Capture the cell that displays the provided text and extract its (X, Y) central coordinate. 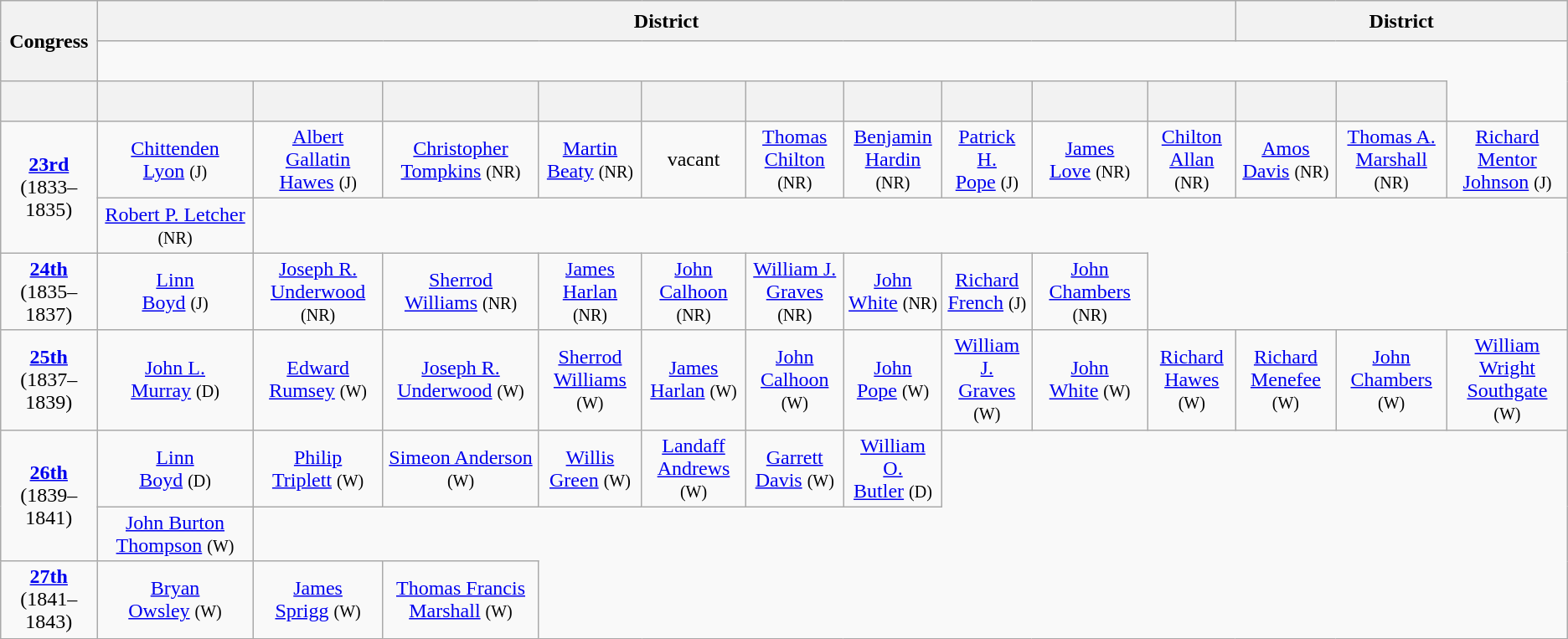
AmosDavis (NR) (1286, 160)
JamesHarlan (W) (694, 380)
JohnChambers (W) (1392, 380)
ChittendenLyon (J) (175, 160)
WillisGreen (W) (590, 468)
RichardFrench (J) (987, 291)
24th(1835–1837) (49, 291)
JamesHarlan (NR) (590, 291)
PhilipTriplett (W) (318, 468)
JohnWhite (W) (1091, 380)
JohnCalhoon (NR) (694, 291)
27th(1841–1843) (49, 600)
John BurtonThompson (W) (175, 534)
Patrick H.Pope (J) (987, 160)
RichardMenefee (W) (1286, 380)
LandaffAndrews (W) (694, 468)
ChiltonAllan (NR) (1191, 160)
LinnBoyd (J) (175, 291)
SherrodWilliams (W) (590, 380)
Thomas FrancisMarshall (W) (461, 600)
Simeon Anderson (W) (461, 468)
23rd(1833–1835) (49, 188)
ThomasChilton (NR) (794, 160)
BenjaminHardin (NR) (893, 160)
JohnChambers (NR) (1091, 291)
JamesLove (NR) (1091, 160)
John L.Murray (D) (175, 380)
Albert GallatinHawes (J) (318, 160)
JohnCalhoon (W) (794, 380)
vacant (694, 160)
Thomas A.Marshall (NR) (1392, 160)
Joseph R.Underwood (NR) (318, 291)
Joseph R.Underwood (W) (461, 380)
JohnPope (W) (893, 380)
William O.Butler (D) (893, 468)
26th(1839–1841) (49, 496)
ChristopherTompkins (NR) (461, 160)
JohnWhite (NR) (893, 291)
GarrettDavis (W) (794, 468)
EdwardRumsey (W) (318, 380)
LinnBoyd (D) (175, 468)
25th(1837–1839) (49, 380)
Robert P. Letcher (NR) (175, 226)
Richard MentorJohnson (J) (1508, 160)
William WrightSouthgate (W) (1508, 380)
JamesSprigg (W) (318, 600)
William J.Graves (NR) (794, 291)
Cong­ress (49, 41)
BryanOwsley (W) (175, 600)
William J.Graves (W) (987, 380)
SherrodWilliams (NR) (461, 291)
MartinBeaty (NR) (590, 160)
RichardHawes (W) (1191, 380)
